Capture the cell that displays the provided text and extract its [X, Y] central coordinate. 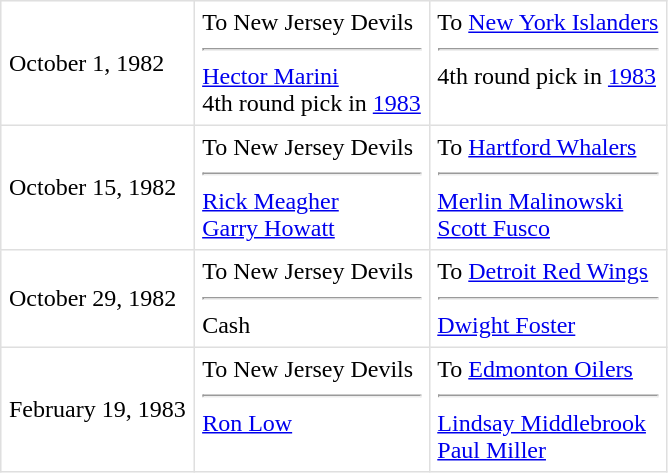
To New Jersey DevilsCash [312, 299]
October 29, 1982 [98, 299]
To Edmonton OilersLindsay MiddlebrookPaul Miller [548, 409]
February 19, 1983 [98, 409]
To New Jersey DevilsRick MeagherGarry Howatt [312, 187]
To Detroit Red WingsDwight Foster [548, 299]
To New York Islanders 4th round pick in 1983 [548, 63]
To New Jersey Devils Hector Marini4th round pick in 1983 [312, 63]
October 1, 1982 [98, 63]
October 15, 1982 [98, 187]
To New Jersey DevilsRon Low [312, 409]
To Hartford WhalersMerlin MalinowskiScott Fusco [548, 187]
